Find where the given text appears and provide that cell's center as [X, Y] coordinate. 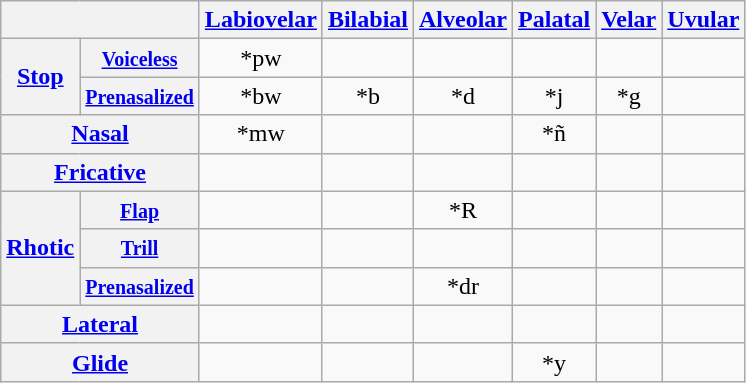
Fricative [100, 172]
Uvular [704, 20]
*ñ [554, 134]
*g [629, 96]
Alveolar [464, 20]
*y [554, 362]
Glide [100, 362]
*dr [464, 286]
Stop [40, 77]
Palatal [554, 20]
Flap [140, 210]
*d [464, 96]
Voiceless [140, 58]
*j [554, 96]
Lateral [100, 324]
Labiovelar [260, 20]
Nasal [100, 134]
*b [368, 96]
Rhotic [40, 248]
Velar [629, 20]
*mw [260, 134]
*bw [260, 96]
Trill [140, 248]
*R [464, 210]
Bilabial [368, 20]
*pw [260, 58]
